Determine the [X, Y] coordinate at the center of the cell enclosing the given text.  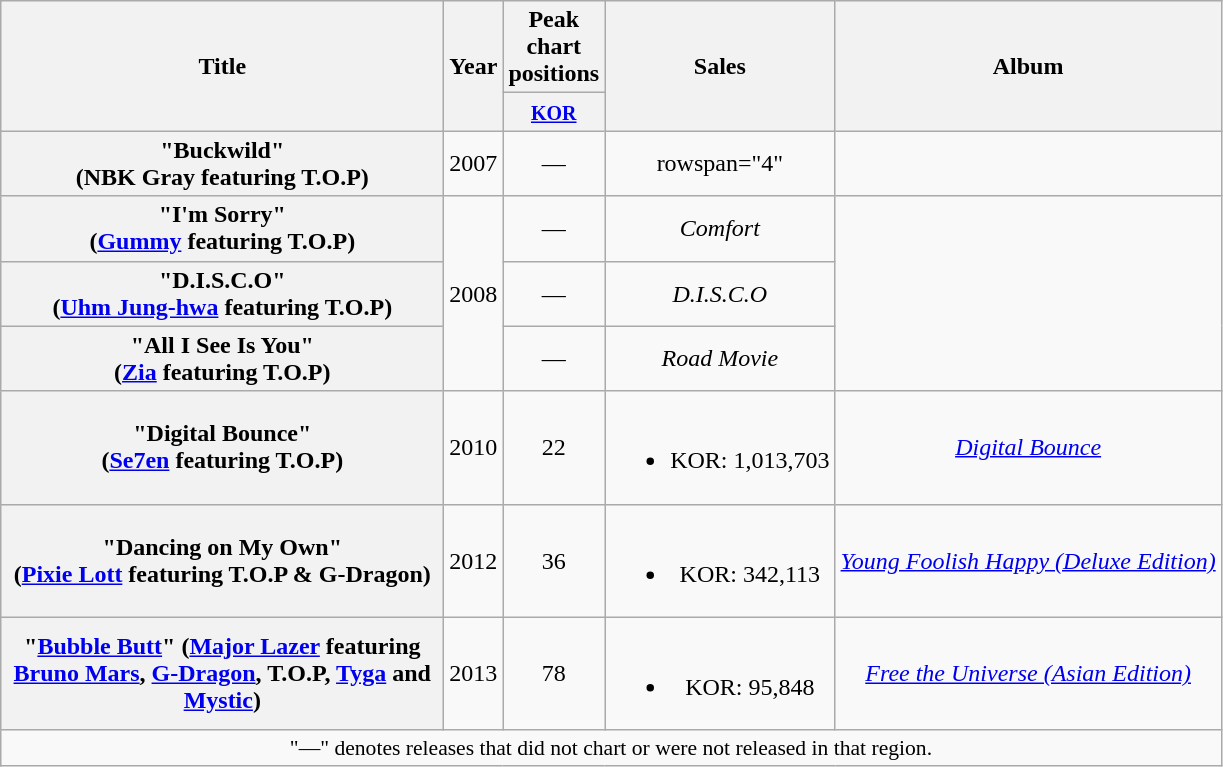
22 [554, 448]
2008 [474, 294]
78 [554, 674]
Year [474, 66]
Title [222, 66]
"D.I.S.C.O"(Uhm Jung-hwa featuring T.O.P) [222, 294]
Free the Universe (Asian Edition) [1028, 674]
"Dancing on My Own"(Pixie Lott featuring T.O.P & G-Dragon) [222, 560]
KOR: 95,848 [720, 674]
rowspan="4" [720, 164]
2013 [474, 674]
"I'm Sorry"(Gummy featuring T.O.P) [222, 228]
Digital Bounce [1028, 448]
2007 [474, 164]
"—" denotes releases that did not chart or were not released in that region. [611, 748]
KOR: 342,113 [720, 560]
36 [554, 560]
2010 [474, 448]
Young Foolish Happy (Deluxe Edition) [1028, 560]
Road Movie [720, 358]
"Bubble Butt" (Major Lazer featuring Bruno Mars, G-Dragon, T.O.P, Tyga and Mystic) [222, 674]
KOR [554, 112]
Peak chart positions [554, 47]
"Buckwild"(NBK Gray featuring T.O.P) [222, 164]
D.I.S.C.O [720, 294]
"Digital Bounce"(Se7en featuring T.O.P) [222, 448]
2012 [474, 560]
Sales [720, 66]
Comfort [720, 228]
Album [1028, 66]
KOR: 1,013,703 [720, 448]
"All I See Is You"(Zia featuring T.O.P) [222, 358]
